Extract the (x, y) coordinate from the center of the cell holding the provided text.  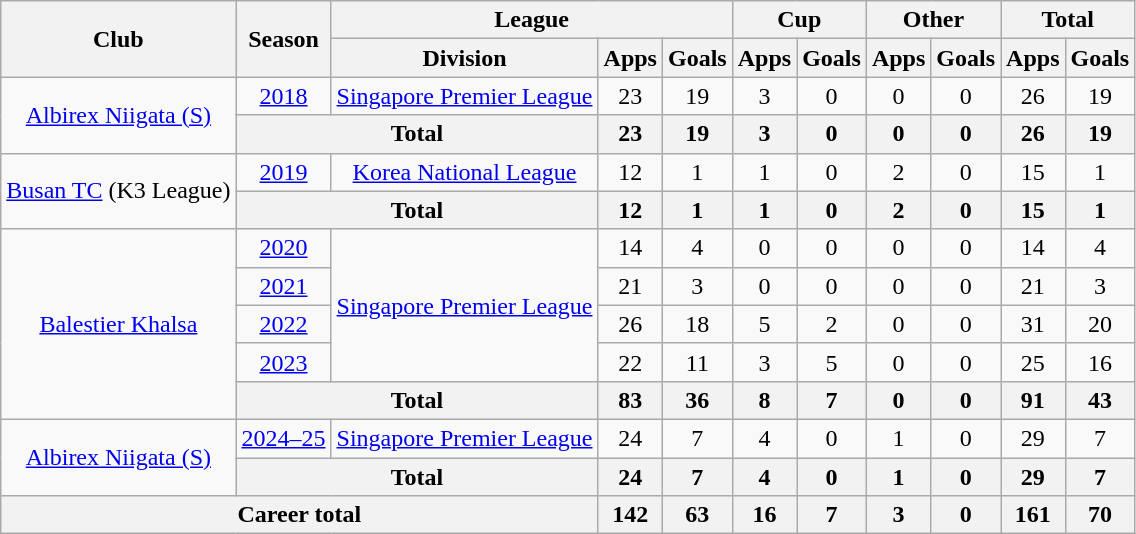
25 (1033, 362)
Balestier Khalsa (118, 324)
161 (1033, 515)
Cup (799, 20)
Busan TC (K3 League) (118, 191)
43 (1100, 400)
91 (1033, 400)
2021 (284, 286)
2020 (284, 248)
2019 (284, 172)
31 (1033, 324)
Other (933, 20)
Season (284, 39)
Club (118, 39)
2018 (284, 96)
22 (630, 362)
Division (464, 58)
18 (697, 324)
2022 (284, 324)
Korea National League (464, 172)
11 (697, 362)
63 (697, 515)
League (532, 20)
142 (630, 515)
20 (1100, 324)
70 (1100, 515)
8 (764, 400)
83 (630, 400)
Career total (300, 515)
2023 (284, 362)
36 (697, 400)
2024–25 (284, 438)
